From the cell containing the given text, extract its center point as (x, y) coordinate. 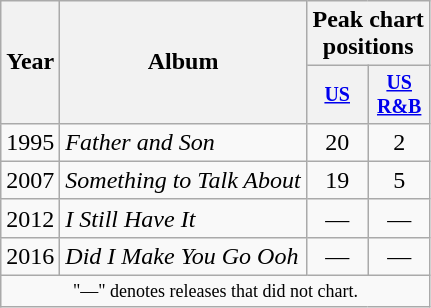
19 (337, 180)
Did I Make You Go Ooh (183, 256)
2016 (30, 256)
1995 (30, 142)
Album (183, 62)
20 (337, 142)
Something to Talk About (183, 180)
USR&B (399, 94)
2007 (30, 180)
2 (399, 142)
Father and Son (183, 142)
Peak chart positions (368, 34)
5 (399, 180)
"—" denotes releases that did not chart. (216, 292)
Year (30, 62)
US (337, 94)
2012 (30, 218)
I Still Have It (183, 218)
